Extract the [X, Y] coordinate from the center of the cell holding the provided text.  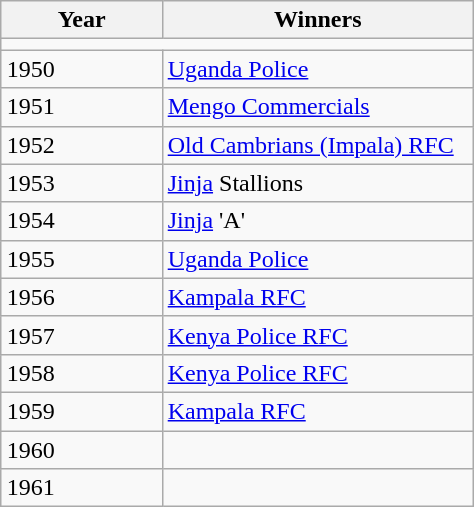
1957 [82, 335]
1956 [82, 297]
Mengo Commercials [318, 107]
1952 [82, 145]
Jinja Stallions [318, 183]
Old Cambrians (Impala) RFC [318, 145]
1959 [82, 411]
Jinja 'A' [318, 221]
1961 [82, 488]
1955 [82, 259]
1950 [82, 69]
1953 [82, 183]
1960 [82, 449]
1954 [82, 221]
1951 [82, 107]
1958 [82, 373]
Year [82, 20]
Winners [318, 20]
